Locate the cell with the specified text and output its [X, Y] center coordinate. 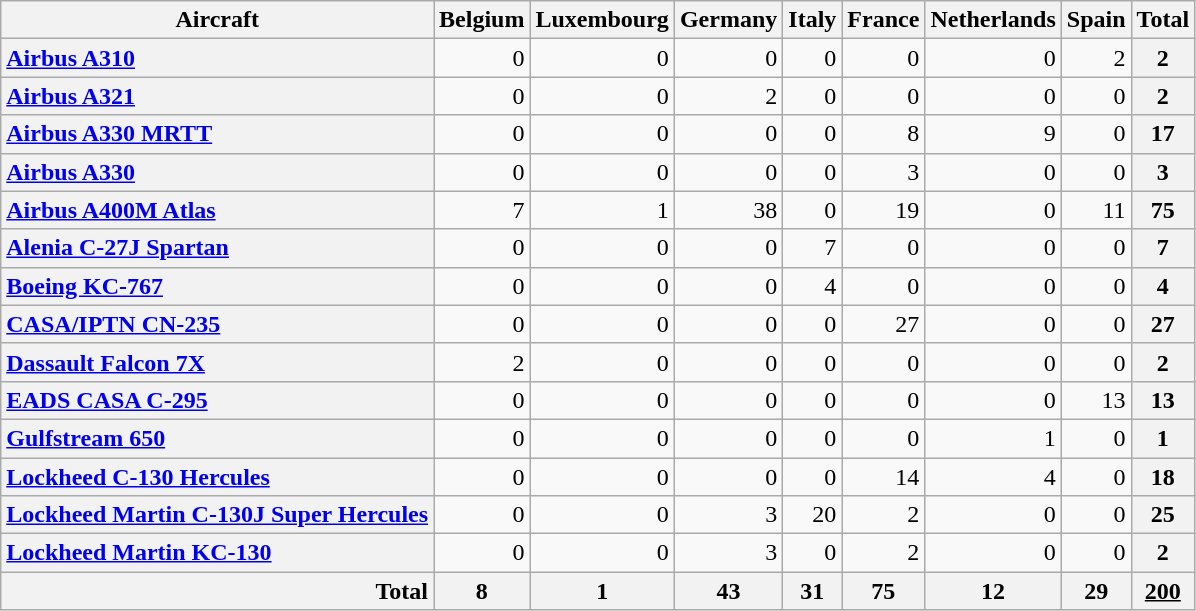
14 [884, 477]
Boeing KC-767 [218, 286]
Aircraft [218, 20]
CASA/IPTN CN-235 [218, 324]
200 [1163, 591]
43 [728, 591]
Germany [728, 20]
Airbus A310 [218, 58]
Airbus A330 [218, 172]
Airbus A330 MRTT [218, 134]
Lockheed Martin KC-130 [218, 553]
17 [1163, 134]
25 [1163, 515]
19 [884, 210]
11 [1096, 210]
Belgium [482, 20]
Dassault Falcon 7X [218, 362]
31 [812, 591]
29 [1096, 591]
9 [993, 134]
Airbus A321 [218, 96]
France [884, 20]
Gulfstream 650 [218, 438]
Alenia C-27J Spartan [218, 248]
18 [1163, 477]
Airbus A400M Atlas [218, 210]
12 [993, 591]
38 [728, 210]
Luxembourg [602, 20]
20 [812, 515]
Lockheed C-130 Hercules [218, 477]
Italy [812, 20]
EADS CASA C-295 [218, 400]
Spain [1096, 20]
Netherlands [993, 20]
Lockheed Martin C-130J Super Hercules [218, 515]
